Determine the [x, y] coordinate at the center of the cell enclosing the given text.  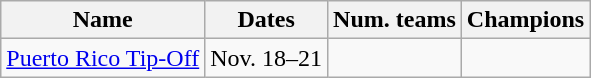
Nov. 18–21 [266, 58]
Puerto Rico Tip-Off [103, 58]
Name [103, 20]
Dates [266, 20]
Num. teams [395, 20]
Champions [525, 20]
